Search for the cell housing the specified text and yield its [X, Y] center coordinate. 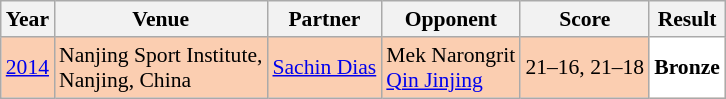
21–16, 21–18 [584, 68]
Sachin Dias [324, 68]
Bronze [687, 68]
Year [28, 19]
Score [584, 19]
Venue [160, 19]
Partner [324, 19]
Nanjing Sport Institute,Nanjing, China [160, 68]
Result [687, 19]
2014 [28, 68]
Opponent [450, 19]
Mek Narongrit Qin Jinjing [450, 68]
